Find where the given text appears and provide that cell's center as [X, Y] coordinate. 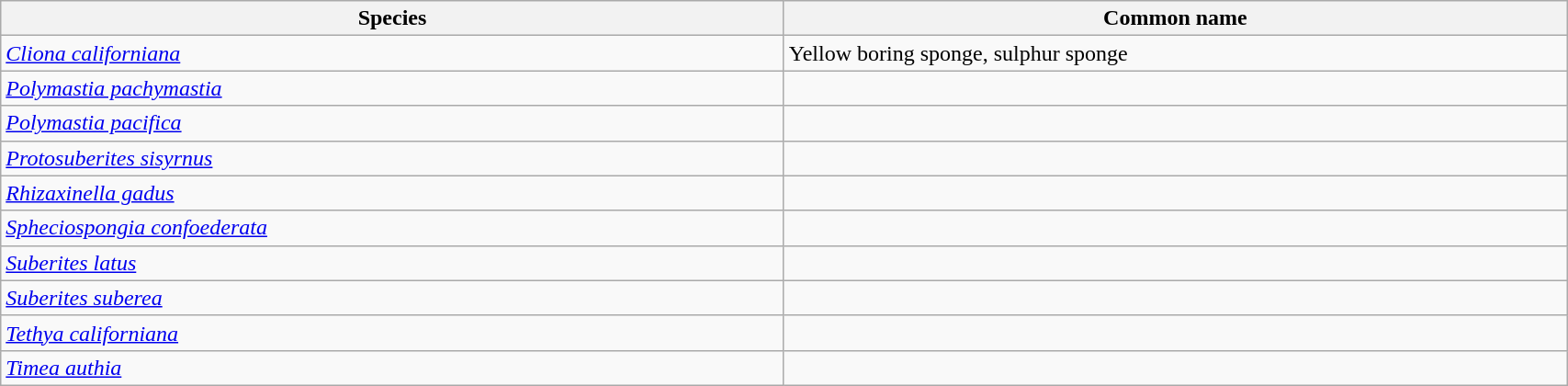
Polymastia pachymastia [392, 88]
Tethya californiana [392, 333]
Common name [1175, 18]
Spheciospongia confoederata [392, 228]
Suberites latus [392, 263]
Rhizaxinella gadus [392, 193]
Species [392, 18]
Suberites suberea [392, 298]
Protosuberites sisyrnus [392, 158]
Yellow boring sponge, sulphur sponge [1175, 53]
Polymastia pacifica [392, 123]
Cliona californiana [392, 53]
Timea authia [392, 368]
